Locate the cell with the specified text and output its (x, y) center coordinate. 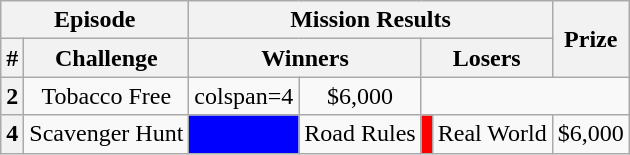
Mission Results (370, 20)
4 (12, 134)
Prize (590, 39)
# (12, 58)
Episode (95, 20)
Tobacco Free (106, 96)
Scavenger Hunt (106, 134)
2 (12, 96)
Real World (492, 134)
Losers (486, 58)
Challenge (106, 58)
colspan=4 (244, 96)
Road Rules (360, 134)
Winners (305, 58)
